Scan for the cell matching the given text and deliver its [x, y] coordinate at center. 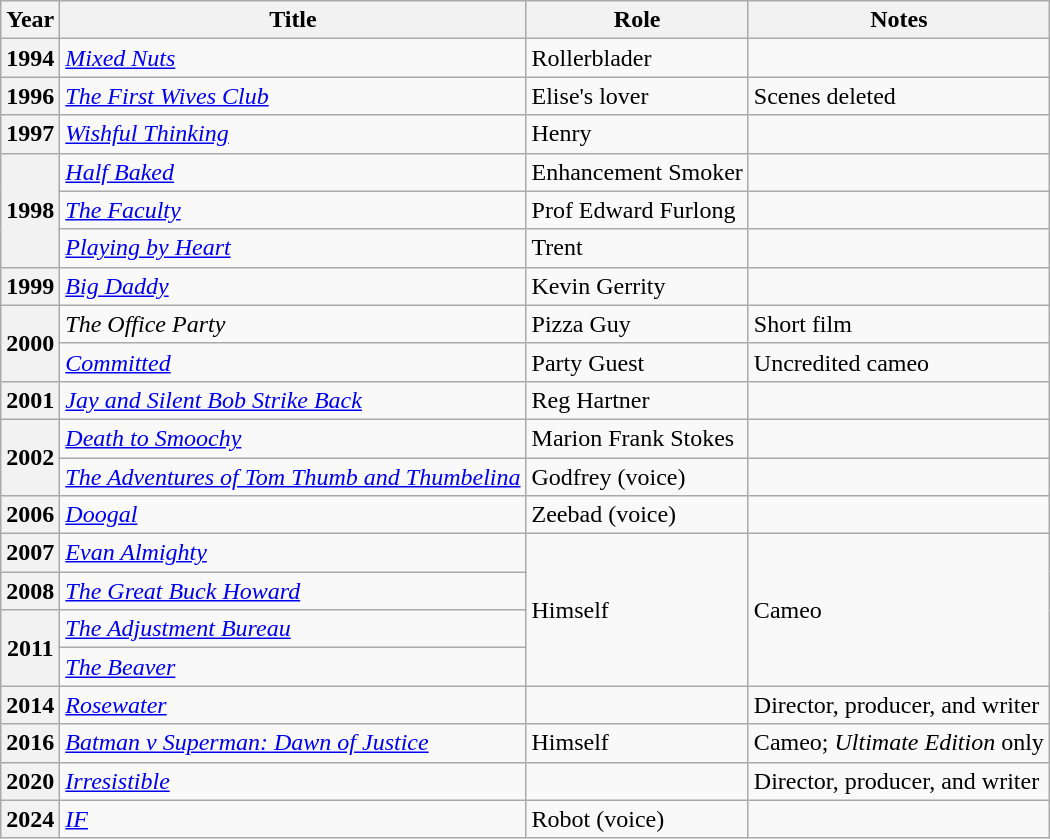
The Beaver [293, 667]
Jay and Silent Bob Strike Back [293, 400]
2000 [30, 343]
1994 [30, 58]
Scenes deleted [898, 96]
Cameo [898, 610]
Godfrey (voice) [637, 477]
Cameo; Ultimate Edition only [898, 743]
Rollerblader [637, 58]
1997 [30, 134]
Irresistible [293, 781]
Reg Hartner [637, 400]
Rosewater [293, 705]
2008 [30, 591]
Enhancement Smoker [637, 172]
Henry [637, 134]
Prof Edward Furlong [637, 210]
2002 [30, 457]
IF [293, 819]
Big Daddy [293, 286]
Batman v Superman: Dawn of Justice [293, 743]
The First Wives Club [293, 96]
Kevin Gerrity [637, 286]
Notes [898, 20]
Year [30, 20]
Short film [898, 324]
2016 [30, 743]
1999 [30, 286]
Robot (voice) [637, 819]
Marion Frank Stokes [637, 438]
Party Guest [637, 362]
Pizza Guy [637, 324]
The Adjustment Bureau [293, 629]
2007 [30, 553]
The Faculty [293, 210]
Mixed Nuts [293, 58]
Elise's lover [637, 96]
Playing by Heart [293, 248]
Trent [637, 248]
Half Baked [293, 172]
Wishful Thinking [293, 134]
The Adventures of Tom Thumb and Thumbelina [293, 477]
Uncredited cameo [898, 362]
Role [637, 20]
Evan Almighty [293, 553]
Title [293, 20]
Zeebad (voice) [637, 515]
Death to Smoochy [293, 438]
The Office Party [293, 324]
1996 [30, 96]
The Great Buck Howard [293, 591]
2006 [30, 515]
Committed [293, 362]
1998 [30, 210]
2024 [30, 819]
2014 [30, 705]
Doogal [293, 515]
2020 [30, 781]
2001 [30, 400]
2011 [30, 648]
